Output the (x, y) coordinate of the center of the cell containing the given text.  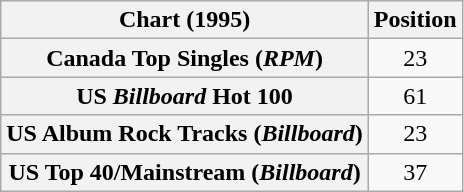
US Billboard Hot 100 (185, 96)
61 (415, 96)
Position (415, 20)
Canada Top Singles (RPM) (185, 58)
US Album Rock Tracks (Billboard) (185, 134)
37 (415, 172)
Chart (1995) (185, 20)
US Top 40/Mainstream (Billboard) (185, 172)
